For the text-containing cell, return its midpoint in [x, y] coordinate format. 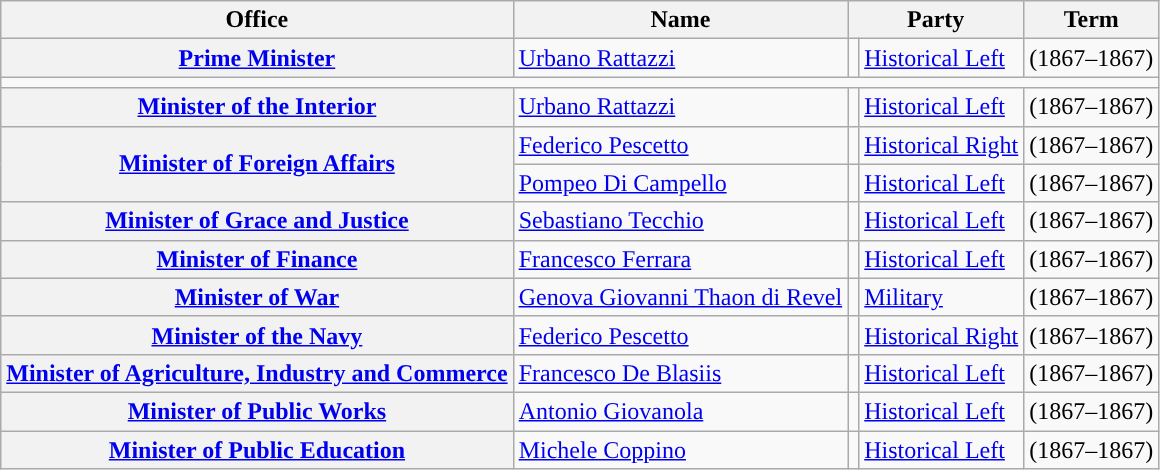
Prime Minister [257, 58]
Military [942, 297]
Name [680, 20]
Pompeo Di Campello [680, 183]
Office [257, 20]
Francesco De Blasiis [680, 373]
Minister of Grace and Justice [257, 221]
Minister of the Navy [257, 335]
Minister of Agriculture, Industry and Commerce [257, 373]
Minister of the Interior [257, 107]
Michele Coppino [680, 449]
Minister of Foreign Affairs [257, 164]
Minister of Public Education [257, 449]
Antonio Giovanola [680, 411]
Genova Giovanni Thaon di Revel [680, 297]
Minister of Public Works [257, 411]
Party [936, 20]
Minister of War [257, 297]
Minister of Finance [257, 259]
Sebastiano Tecchio [680, 221]
Term [1092, 20]
Francesco Ferrara [680, 259]
